Determine the [X, Y] coordinate at the center of the cell enclosing the given text.  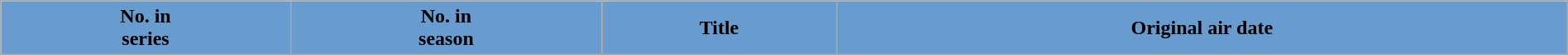
Original air date [1202, 28]
Title [719, 28]
No. inseries [146, 28]
No. inseason [446, 28]
